Pinpoint the cell where the given text exists, returning its [x, y] midpoint coordinate. 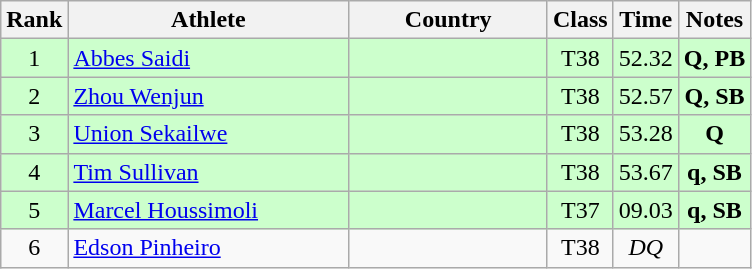
Edson Pinheiro [208, 248]
Marcel Houssimoli [208, 210]
4 [34, 172]
Q [714, 134]
Notes [714, 20]
DQ [646, 248]
52.32 [646, 58]
Zhou Wenjun [208, 96]
5 [34, 210]
52.57 [646, 96]
53.67 [646, 172]
2 [34, 96]
6 [34, 248]
Rank [34, 20]
Athlete [208, 20]
Time [646, 20]
Class [580, 20]
T37 [580, 210]
1 [34, 58]
Abbes Saidi [208, 58]
3 [34, 134]
09.03 [646, 210]
Country [448, 20]
Q, SB [714, 96]
53.28 [646, 134]
Q, PB [714, 58]
Union Sekailwe [208, 134]
Tim Sullivan [208, 172]
